Determine the [x, y] coordinate at the center of the cell enclosing the given text.  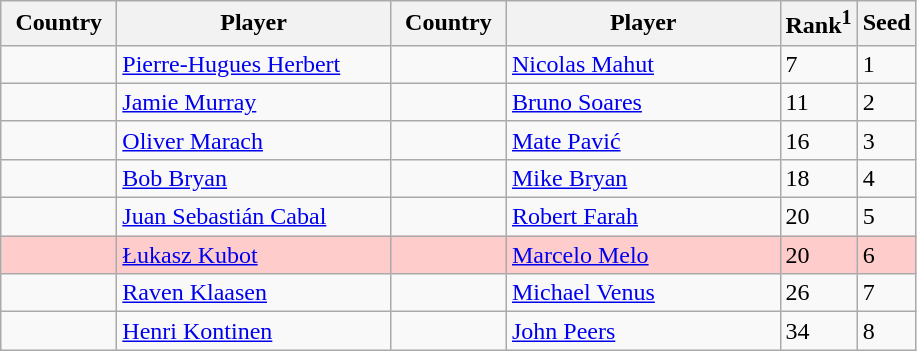
6 [886, 255]
Pierre-Hugues Herbert [254, 64]
Jamie Murray [254, 102]
Nicolas Mahut [643, 64]
Michael Venus [643, 293]
Łukasz Kubot [254, 255]
Juan Sebastián Cabal [254, 217]
2 [886, 102]
8 [886, 331]
Mike Bryan [643, 178]
Raven Klaasen [254, 293]
Mate Pavić [643, 140]
Oliver Marach [254, 140]
Robert Farah [643, 217]
26 [818, 293]
16 [818, 140]
3 [886, 140]
4 [886, 178]
18 [818, 178]
Rank1 [818, 24]
Bob Bryan [254, 178]
Marcelo Melo [643, 255]
John Peers [643, 331]
Bruno Soares [643, 102]
34 [818, 331]
11 [818, 102]
5 [886, 217]
Seed [886, 24]
1 [886, 64]
Henri Kontinen [254, 331]
